Output the (X, Y) coordinate of the center of the cell containing the given text.  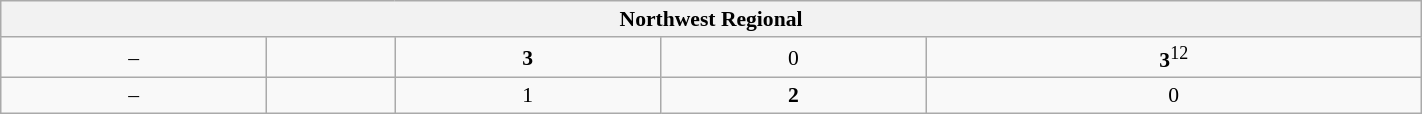
1 (528, 96)
312 (1174, 58)
Northwest Regional (711, 19)
3 (528, 58)
2 (794, 96)
